Locate the cell with the specified text and output its (x, y) center coordinate. 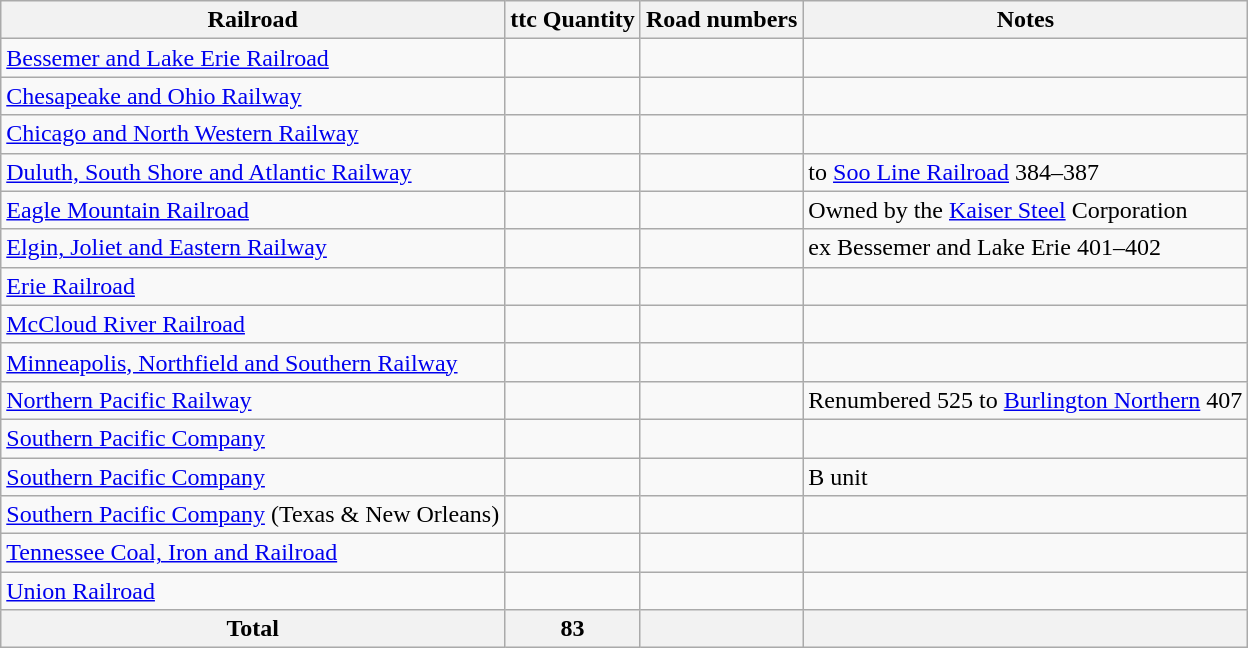
B unit (1026, 477)
Elgin, Joliet and Eastern Railway (253, 248)
Eagle Mountain Railroad (253, 210)
Northern Pacific Railway (253, 400)
Southern Pacific Company (Texas & New Orleans) (253, 515)
Bessemer and Lake Erie Railroad (253, 58)
83 (573, 629)
Road numbers (721, 20)
Minneapolis, Northfield and Southern Railway (253, 362)
Union Railroad (253, 591)
Railroad (253, 20)
to Soo Line Railroad 384–387 (1026, 172)
Chesapeake and Ohio Railway (253, 96)
Total (253, 629)
Erie Railroad (253, 286)
Duluth, South Shore and Atlantic Railway (253, 172)
Renumbered 525 to Burlington Northern 407 (1026, 400)
ex Bessemer and Lake Erie 401–402 (1026, 248)
McCloud River Railroad (253, 324)
Chicago and North Western Railway (253, 134)
ttc Quantity (573, 20)
Owned by the Kaiser Steel Corporation (1026, 210)
Notes (1026, 20)
Tennessee Coal, Iron and Railroad (253, 553)
